Output the [x, y] coordinate of the center of the cell containing the given text.  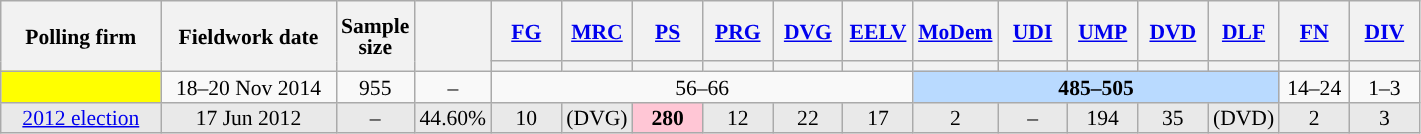
14–24 [1314, 86]
MoDem [955, 31]
17 Jun 2012 [248, 118]
17 [878, 118]
DLF [1244, 31]
(DVG) [596, 118]
35 [1173, 118]
DVD [1173, 31]
10 [526, 118]
EELV [878, 31]
194 [1103, 118]
485–505 [1096, 86]
22 [808, 118]
FG [526, 31]
DIV [1384, 31]
Polling firm [81, 36]
2012 election [81, 118]
MRC [596, 31]
UMP [1103, 31]
955 [375, 86]
(DVD) [1244, 118]
FN [1314, 31]
PS [668, 31]
Fieldwork date [248, 36]
280 [668, 118]
UDI [1033, 31]
1–3 [1384, 86]
3 [1384, 118]
18–20 Nov 2014 [248, 86]
12 [738, 118]
44.60% [452, 118]
Samplesize [375, 36]
PRG [738, 31]
56–66 [702, 86]
DVG [808, 31]
